Capture the cell that displays the provided text and extract its [x, y] central coordinate. 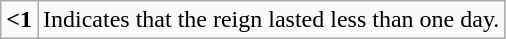
Indicates that the reign lasted less than one day. [272, 20]
<1 [20, 20]
